Return the (x, y) coordinate for the center point of the cell that contains the specified text.  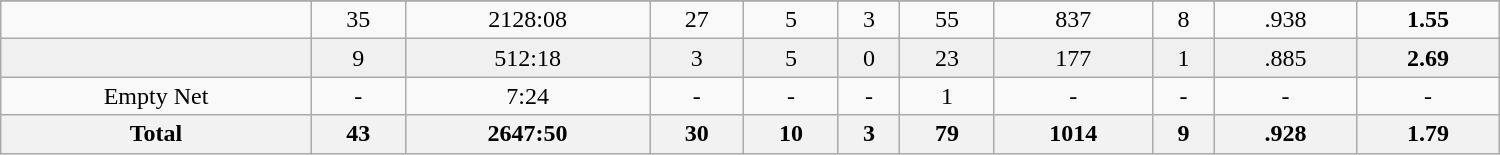
7:24 (527, 96)
55 (947, 20)
30 (697, 134)
512:18 (527, 58)
837 (1074, 20)
.885 (1285, 58)
1.55 (1428, 20)
2.69 (1428, 58)
1.79 (1428, 134)
Empty Net (156, 96)
1014 (1074, 134)
2647:50 (527, 134)
43 (358, 134)
10 (791, 134)
177 (1074, 58)
Total (156, 134)
0 (869, 58)
2128:08 (527, 20)
8 (1183, 20)
27 (697, 20)
.928 (1285, 134)
79 (947, 134)
23 (947, 58)
.938 (1285, 20)
35 (358, 20)
